Determine the [X, Y] coordinate at the center of the cell enclosing the given text.  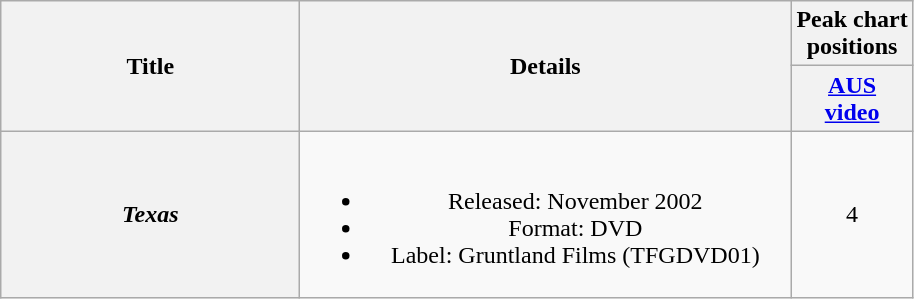
AUSvideo [852, 98]
Peak chartpositions [852, 34]
Texas [150, 214]
Released: November 2002Format: DVDLabel: Gruntland Films (TFGDVD01) [546, 214]
4 [852, 214]
Title [150, 66]
Details [546, 66]
